Return the [X, Y] coordinate for the center point of the cell that contains the specified text.  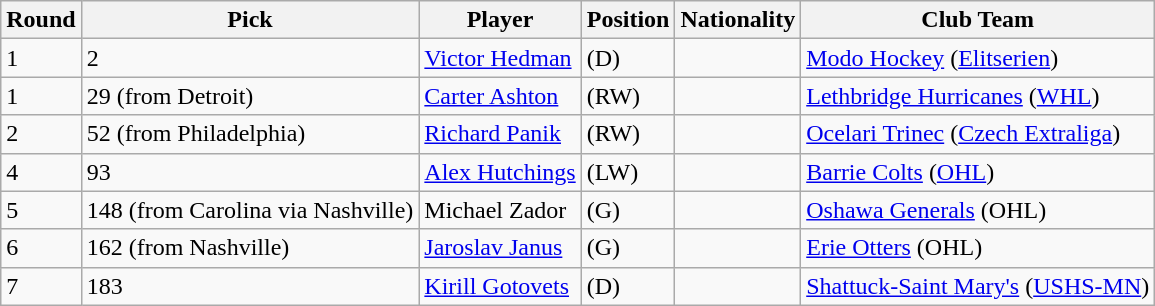
Victor Hedman [500, 58]
93 [250, 172]
183 [250, 286]
Modo Hockey (Elitserien) [978, 58]
4 [41, 172]
Club Team [978, 20]
Richard Panik [500, 134]
6 [41, 248]
Jaroslav Janus [500, 248]
Carter Ashton [500, 96]
Erie Otters (OHL) [978, 248]
Michael Zador [500, 210]
Alex Hutchings [500, 172]
Barrie Colts (OHL) [978, 172]
Nationality [738, 20]
162 (from Nashville) [250, 248]
Shattuck-Saint Mary's (USHS-MN) [978, 286]
Kirill Gotovets [500, 286]
Player [500, 20]
Ocelari Trinec (Czech Extraliga) [978, 134]
Lethbridge Hurricanes (WHL) [978, 96]
Position [628, 20]
29 (from Detroit) [250, 96]
(LW) [628, 172]
148 (from Carolina via Nashville) [250, 210]
7 [41, 286]
5 [41, 210]
Pick [250, 20]
Oshawa Generals (OHL) [978, 210]
52 (from Philadelphia) [250, 134]
Round [41, 20]
